From the cell containing the given text, extract its center point as (X, Y) coordinate. 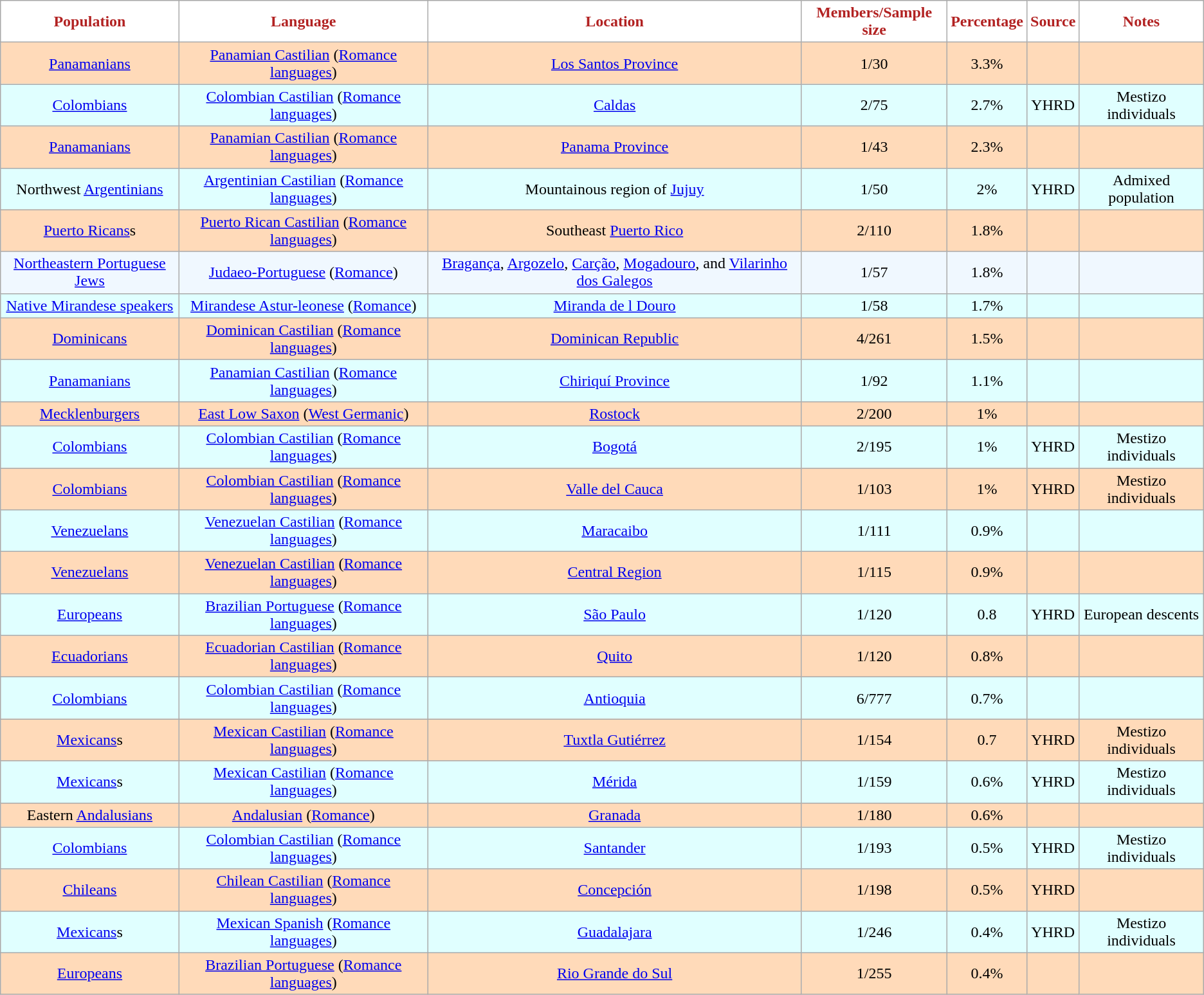
1/30 (875, 63)
2.7% (987, 105)
Members/Sample size (875, 22)
Antioquia (614, 698)
Southeast Puerto Rico (614, 230)
Guadalajara (614, 931)
1.5% (987, 338)
1.1% (987, 381)
Mérida (614, 782)
Ecuadorian Castilian (Romance languages) (304, 656)
Notes (1141, 22)
Language (304, 22)
1/58 (875, 306)
Native Mirandese speakers (90, 306)
1/115 (875, 572)
Rio Grande do Sul (614, 974)
Dominicans (90, 338)
1/193 (875, 848)
1/103 (875, 489)
Andalusian (Romance) (304, 815)
Source (1053, 22)
Quito (614, 656)
Mexican Spanish (Romance languages) (304, 931)
Northwest Argentinians (90, 189)
1/198 (875, 890)
2/195 (875, 446)
2/75 (875, 105)
0.7 (987, 740)
2/110 (875, 230)
1/92 (875, 381)
1/57 (875, 273)
1/111 (875, 531)
Panama Province (614, 147)
Bragança, Argozelo, Carção, Mogadouro, and Vilarinho dos Galegos (614, 273)
1/159 (875, 782)
1/180 (875, 815)
Dominican Republic (614, 338)
1/50 (875, 189)
East Low Saxon (West Germanic) (304, 414)
Bogotá (614, 446)
Maracaibo (614, 531)
0.7% (987, 698)
Miranda de l Douro (614, 306)
Percentage (987, 22)
1/43 (875, 147)
Northeastern Portuguese Jews (90, 273)
1/246 (875, 931)
Argentinian Castilian (Romance languages) (304, 189)
Chilean Castilian (Romance languages) (304, 890)
European descents (1141, 615)
1.7% (987, 306)
2.3% (987, 147)
Population (90, 22)
Judaeo-Portuguese (Romance) (304, 273)
2% (987, 189)
Admixed population (1141, 189)
Rostock (614, 414)
Concepción (614, 890)
Eastern Andalusians (90, 815)
São Paulo (614, 615)
3.3% (987, 63)
Dominican Castilian (Romance languages) (304, 338)
Puerto Rican Castilian (Romance languages) (304, 230)
Mountainous region of Jujuy (614, 189)
1/255 (875, 974)
2/200 (875, 414)
Central Region (614, 572)
Mecklenburgers (90, 414)
Chiriquí Province (614, 381)
Los Santos Province (614, 63)
1/154 (875, 740)
Tuxtla Gutiérrez (614, 740)
Ecuadorians (90, 656)
Caldas (614, 105)
0.8 (987, 615)
4/261 (875, 338)
Granada (614, 815)
Chileans (90, 890)
0.8% (987, 656)
Santander (614, 848)
Valle del Cauca (614, 489)
Mirandese Astur-leonese (Romance) (304, 306)
Puerto Ricanss (90, 230)
6/777 (875, 698)
Location (614, 22)
